Extract the [x, y] coordinate from the center of the cell holding the provided text.  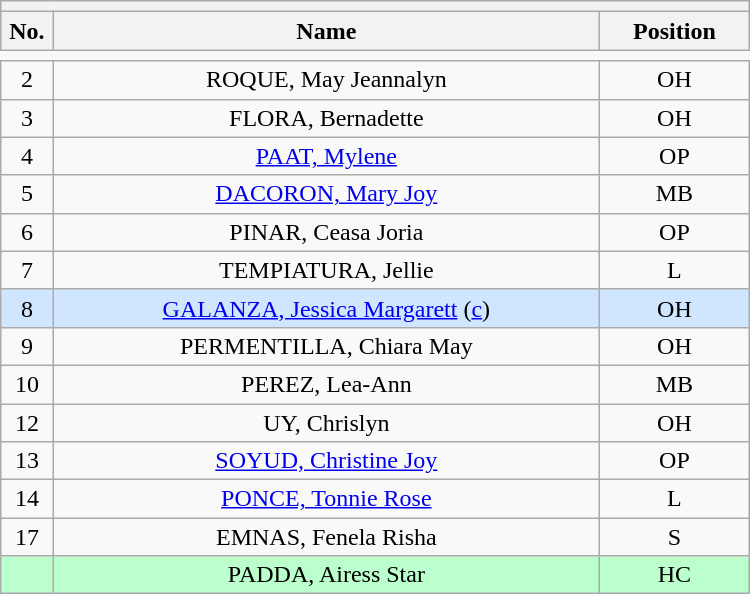
2 [27, 80]
PERMENTILLA, Chiara May [326, 346]
7 [27, 270]
6 [27, 232]
9 [27, 346]
HC [675, 575]
12 [27, 423]
SOYUD, Christine Joy [326, 461]
Name [326, 31]
PAAT, Mylene [326, 156]
Position [675, 31]
TEMPIATURA, Jellie [326, 270]
17 [27, 537]
3 [27, 118]
4 [27, 156]
PADDA, Airess Star [326, 575]
PINAR, Ceasa Joria [326, 232]
FLORA, Bernadette [326, 118]
PONCE, Tonnie Rose [326, 499]
PEREZ, Lea-Ann [326, 384]
S [675, 537]
14 [27, 499]
EMNAS, Fenela Risha [326, 537]
ROQUE, May Jeannalyn [326, 80]
13 [27, 461]
UY, Chrislyn [326, 423]
10 [27, 384]
8 [27, 308]
GALANZA, Jessica Margarett (c) [326, 308]
DACORON, Mary Joy [326, 194]
No. [27, 31]
5 [27, 194]
